Pinpoint the cell where the given text exists, returning its [x, y] midpoint coordinate. 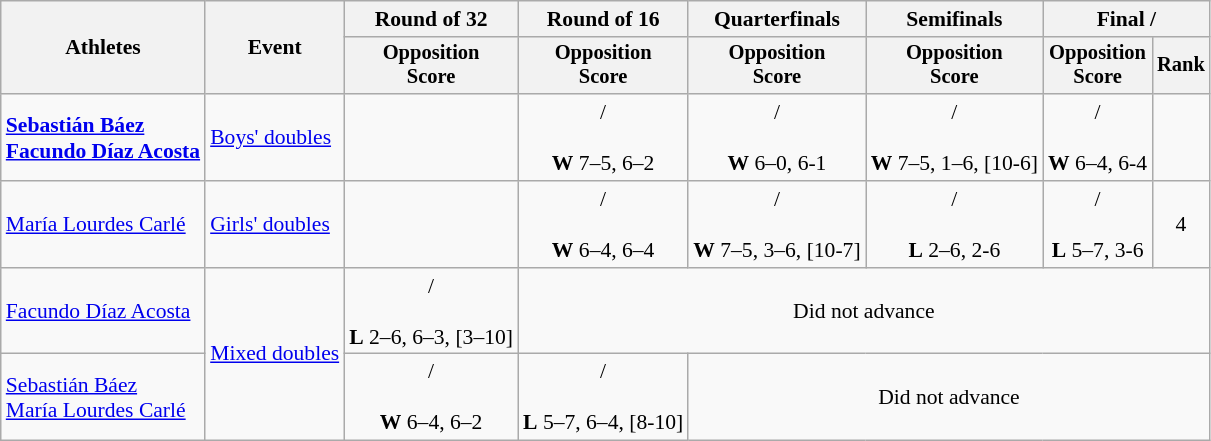
/W 6–4, 6–2 [431, 398]
Quarterfinals [776, 19]
Athletes [103, 48]
Sebastián BáezFacundo Díaz Acosta [103, 138]
/W 6–0, 6-1 [776, 138]
María Lourdes Carlé [103, 224]
Final / [1126, 19]
/L 5–7, 6–4, [8-10] [603, 398]
/W 7–5, 1–6, [10-6] [954, 138]
/W 6–4, 6-4 [1098, 138]
/W 6–4, 6–4 [603, 224]
Mixed doubles [274, 354]
Sebastián BáezMaría Lourdes Carlé [103, 398]
Facundo Díaz Acosta [103, 312]
/W 7–5, 3–6, [10-7] [776, 224]
Event [274, 48]
/L 5–7, 3-6 [1098, 224]
Round of 32 [431, 19]
Boys' doubles [274, 138]
4 [1181, 224]
/L 2–6, 2-6 [954, 224]
Rank [1181, 66]
/W 7–5, 6–2 [603, 138]
/L 2–6, 6–3, [3–10] [431, 312]
Semifinals [954, 19]
Round of 16 [603, 19]
Girls' doubles [274, 224]
